Locate the cell with the specified text and output its [x, y] center coordinate. 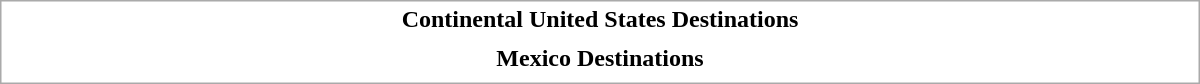
Mexico Destinations [600, 59]
Continental United States Destinations [600, 19]
